Extract the (x, y) coordinate from the center of the cell holding the provided text.  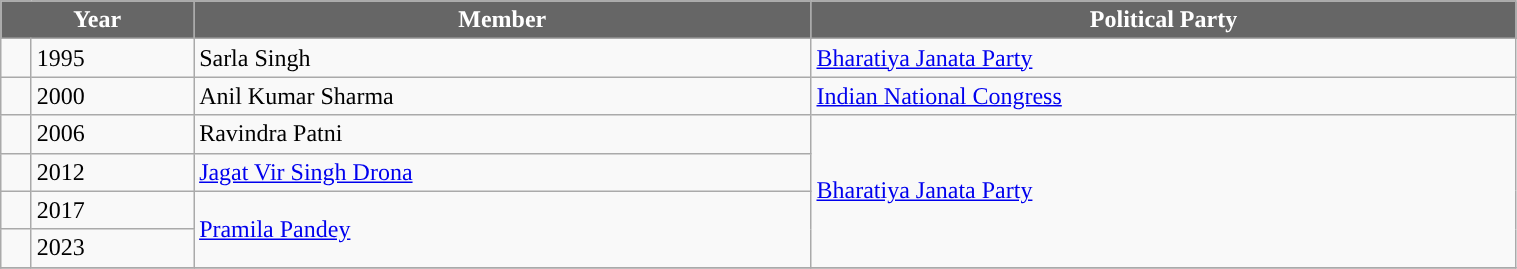
2006 (112, 134)
Indian National Congress (1164, 96)
Pramila Pandey (502, 229)
Jagat Vir Singh Drona (502, 172)
2012 (112, 172)
Member (502, 20)
Sarla Singh (502, 58)
Year (98, 20)
2023 (112, 248)
Anil Kumar Sharma (502, 96)
1995 (112, 58)
Ravindra Patni (502, 134)
2017 (112, 210)
2000 (112, 96)
Political Party (1164, 20)
